Locate the cell with the specified text and output its [x, y] center coordinate. 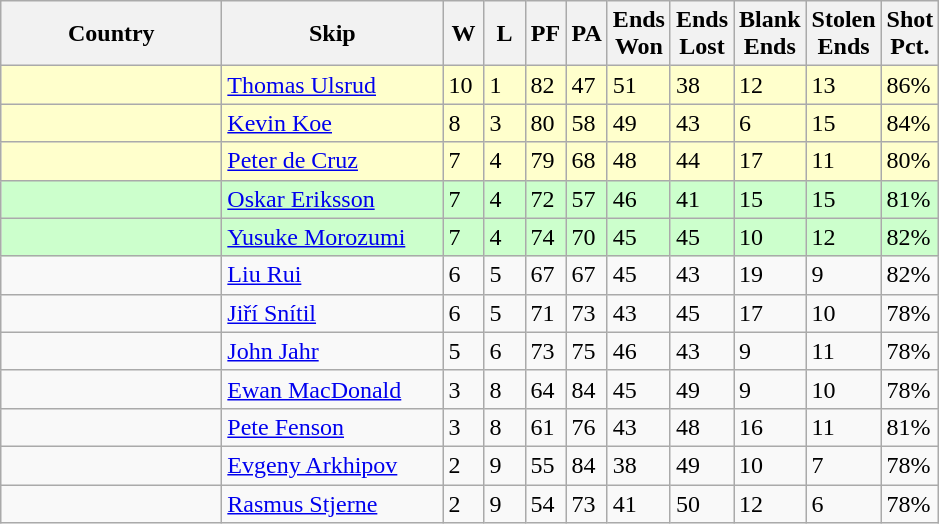
PF [546, 34]
Yusuke Morozumi [332, 237]
55 [546, 465]
16 [770, 427]
54 [546, 503]
61 [546, 427]
L [504, 34]
Stolen Ends [844, 34]
Ewan MacDonald [332, 389]
Liu Rui [332, 275]
1 [504, 85]
Peter de Cruz [332, 161]
W [464, 34]
51 [638, 85]
John Jahr [332, 351]
Oskar Eriksson [332, 199]
80 [546, 123]
74 [546, 237]
64 [546, 389]
Jiří Snítil [332, 313]
79 [546, 161]
57 [586, 199]
71 [546, 313]
70 [586, 237]
68 [586, 161]
Evgeny Arkhipov [332, 465]
Rasmus Stjerne [332, 503]
PA [586, 34]
84% [910, 123]
Pete Fenson [332, 427]
72 [546, 199]
Shot Pct. [910, 34]
Skip [332, 34]
50 [702, 503]
Blank Ends [770, 34]
13 [844, 85]
44 [702, 161]
Thomas Ulsrud [332, 85]
Ends Lost [702, 34]
80% [910, 161]
47 [586, 85]
19 [770, 275]
76 [586, 427]
82 [546, 85]
Ends Won [638, 34]
58 [586, 123]
86% [910, 85]
Kevin Koe [332, 123]
75 [586, 351]
Country [112, 34]
